Return [x, y] of the center of cell containing provided text 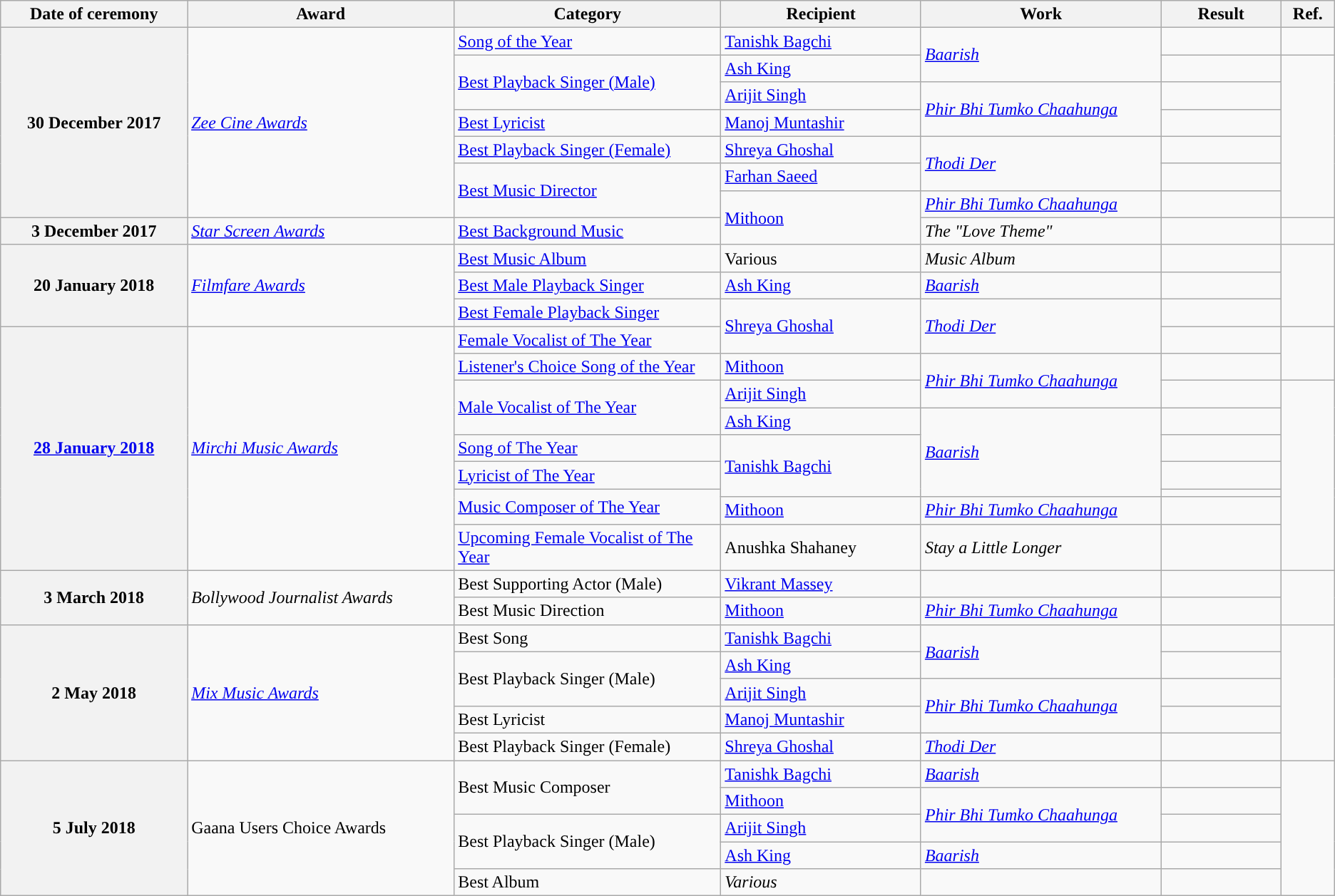
Best Song [588, 638]
Music Album [1041, 258]
Best Album [588, 882]
Gaana Users Choice Awards [321, 828]
5 July 2018 [94, 828]
Award [321, 14]
Star Screen Awards [321, 231]
Zee Cine Awards [321, 123]
Vikrant Massey [822, 584]
Male Vocalist of The Year [588, 408]
3 December 2017 [94, 231]
The "Love Theme" [1041, 231]
20 January 2018 [94, 285]
Best Music Album [588, 258]
Best Supporting Actor (Male) [588, 584]
Bollywood Journalist Awards [321, 597]
Female Vocalist of The Year [588, 340]
2 May 2018 [94, 692]
Lyricist of The Year [588, 475]
Best Music Direction [588, 611]
Best Music Composer [588, 787]
Work [1041, 14]
Best Female Playback Singer [588, 312]
Song of the Year [588, 41]
30 December 2017 [94, 123]
Ref. [1308, 14]
Listener's Choice Song of the Year [588, 367]
Stay a Little Longer [1041, 547]
Best Music Director [588, 190]
3 March 2018 [94, 597]
Recipient [822, 14]
Song of The Year [588, 448]
Filmfare Awards [321, 285]
Mirchi Music Awards [321, 449]
Farhan Saeed [822, 177]
Music Composer of The Year [588, 506]
Result [1221, 14]
Date of ceremony [94, 14]
28 January 2018 [94, 449]
Best Background Music [588, 231]
Mix Music Awards [321, 692]
Anushka Shahaney [822, 547]
Best Male Playback Singer [588, 285]
Category [588, 14]
Upcoming Female Vocalist of The Year [588, 547]
